Return (X, Y) of the center of cell containing provided text 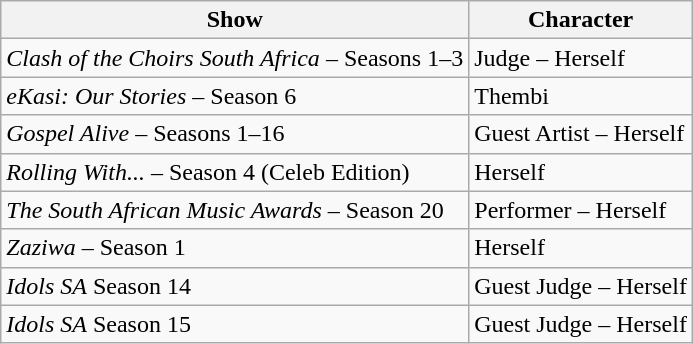
The South African Music Awards – Season 20 (235, 210)
Judge – Herself (581, 58)
Show (235, 20)
Clash of the Choirs South Africa – Seasons 1–3 (235, 58)
Guest Artist – Herself (581, 134)
Zaziwa – Season 1 (235, 248)
Character (581, 20)
Idols SA Season 15 (235, 324)
Thembi (581, 96)
Idols SA Season 14 (235, 286)
Gospel Alive – Seasons 1–16 (235, 134)
Performer – Herself (581, 210)
eKasi: Our Stories – Season 6 (235, 96)
Rolling With... – Season 4 (Celeb Edition) (235, 172)
